Extract the (x, y) coordinate from the center of the cell holding the provided text.  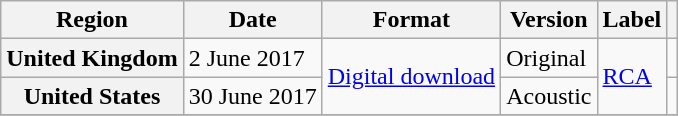
Region (92, 20)
United Kingdom (92, 58)
Label (632, 20)
RCA (632, 77)
Version (549, 20)
30 June 2017 (252, 96)
Format (411, 20)
Acoustic (549, 96)
Digital download (411, 77)
2 June 2017 (252, 58)
United States (92, 96)
Original (549, 58)
Date (252, 20)
